For the text-containing cell, return its midpoint in (x, y) coordinate format. 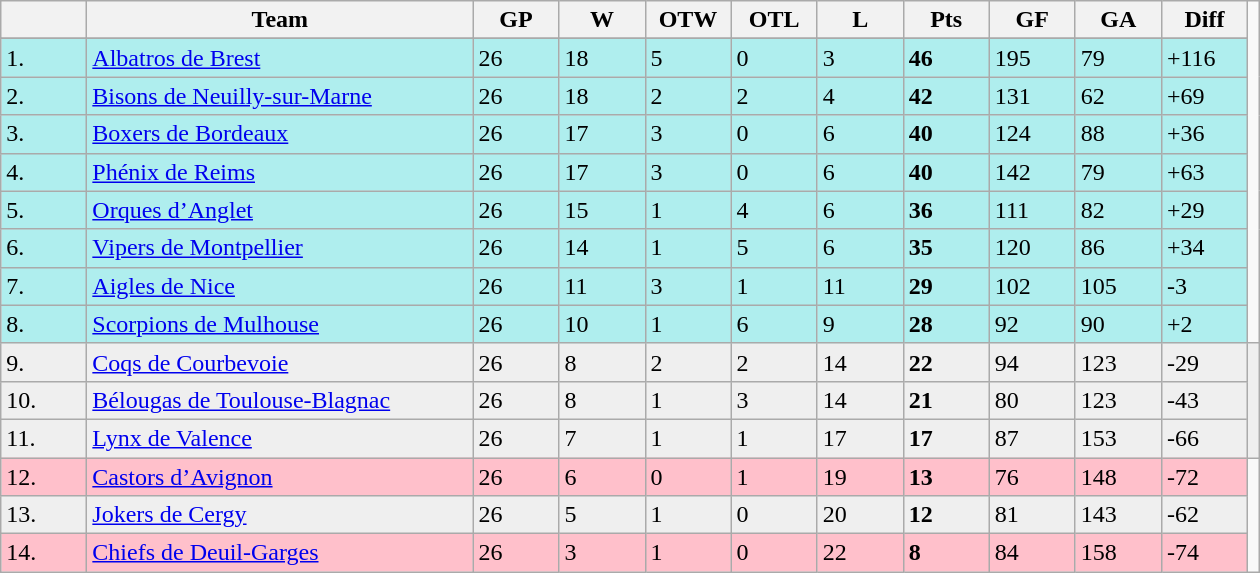
-43 (1204, 400)
-29 (1204, 362)
W (602, 20)
Albatros de Brest (280, 58)
Vipers de Montpellier (280, 248)
92 (1032, 324)
-62 (1204, 515)
3. (44, 134)
88 (1118, 134)
GF (1032, 20)
OTL (774, 20)
7 (602, 438)
Boxers de Bordeaux (280, 134)
124 (1032, 134)
10 (602, 324)
-66 (1204, 438)
12 (946, 515)
62 (1118, 96)
8. (44, 324)
120 (1032, 248)
Team (280, 20)
90 (1118, 324)
Chiefs de Deuil-Garges (280, 553)
2. (44, 96)
46 (946, 58)
-72 (1204, 477)
4. (44, 172)
+29 (1204, 210)
84 (1032, 553)
19 (860, 477)
9. (44, 362)
Pts (946, 20)
81 (1032, 515)
86 (1118, 248)
Bélougas de Toulouse-Blagnac (280, 400)
35 (946, 248)
-3 (1204, 286)
14. (44, 553)
87 (1032, 438)
Diff (1204, 20)
143 (1118, 515)
13. (44, 515)
+116 (1204, 58)
105 (1118, 286)
111 (1032, 210)
80 (1032, 400)
15 (602, 210)
GP (516, 20)
142 (1032, 172)
-74 (1204, 553)
L (860, 20)
1. (44, 58)
82 (1118, 210)
GA (1118, 20)
29 (946, 286)
OTW (688, 20)
11. (44, 438)
Scorpions de Mulhouse (280, 324)
Castors d’Avignon (280, 477)
Bisons de Neuilly-sur-Marne (280, 96)
36 (946, 210)
+34 (1204, 248)
94 (1032, 362)
Lynx de Valence (280, 438)
Phénix de Reims (280, 172)
195 (1032, 58)
28 (946, 324)
Orques d’Anglet (280, 210)
Coqs de Courbevoie (280, 362)
Jokers de Cergy (280, 515)
9 (860, 324)
158 (1118, 553)
+2 (1204, 324)
10. (44, 400)
153 (1118, 438)
+69 (1204, 96)
76 (1032, 477)
6. (44, 248)
148 (1118, 477)
7. (44, 286)
20 (860, 515)
13 (946, 477)
21 (946, 400)
+63 (1204, 172)
5. (44, 210)
Aigles de Nice (280, 286)
+36 (1204, 134)
131 (1032, 96)
102 (1032, 286)
42 (946, 96)
12. (44, 477)
